Extract the [X, Y] coordinate from the center of the cell holding the provided text.  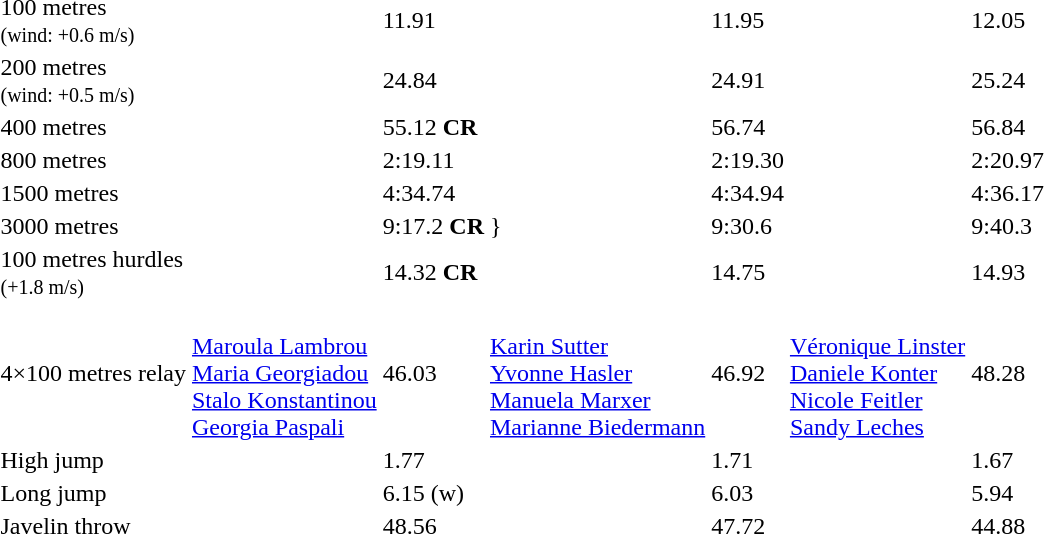
24.84 [433, 80]
Maroula LambrouMaria GeorgiadouStalo KonstantinouGeorgia Paspali [284, 373]
} [597, 226]
Véronique LinsterDaniele KonterNicole FeitlerSandy Leches [877, 373]
9:17.2 CR [433, 226]
1.77 [433, 460]
4:34.94 [748, 193]
56.74 [748, 127]
46.92 [748, 373]
46.03 [433, 373]
4:34.74 [433, 193]
14.32 CR [433, 272]
9:30.6 [748, 226]
Karin SutterYvonne HaslerManuela MarxerMarianne Biedermann [597, 373]
1.71 [748, 460]
55.12 CR [433, 127]
2:19.11 [433, 160]
24.91 [748, 80]
14.75 [748, 272]
6.15 (w) [433, 493]
2:19.30 [748, 160]
6.03 [748, 493]
